Return [x, y] of the center of cell containing provided text 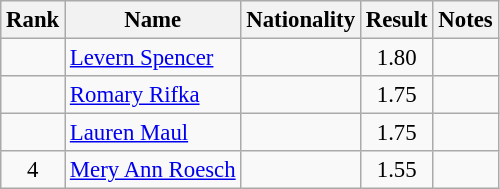
Rank [33, 20]
Romary Rifka [153, 95]
Nationality [300, 20]
4 [33, 170]
Name [153, 20]
Lauren Maul [153, 133]
Mery Ann Roesch [153, 170]
Result [396, 20]
1.55 [396, 170]
Notes [466, 20]
1.80 [396, 58]
Levern Spencer [153, 58]
